Locate the cell with the specified text and output its [X, Y] center coordinate. 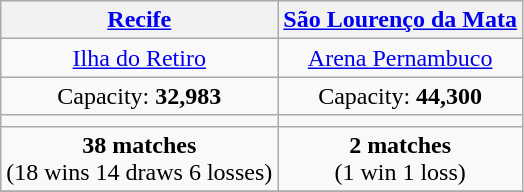
Recife [140, 20]
2 matches(1 win 1 loss) [400, 158]
Capacity: 44,300 [400, 96]
Capacity: 32,983 [140, 96]
38 matches(18 wins 14 draws 6 losses) [140, 158]
Arena Pernambuco [400, 58]
Ilha do Retiro [140, 58]
São Lourenço da Mata [400, 20]
